Scan for the cell matching the given text and deliver its [X, Y] coordinate at center. 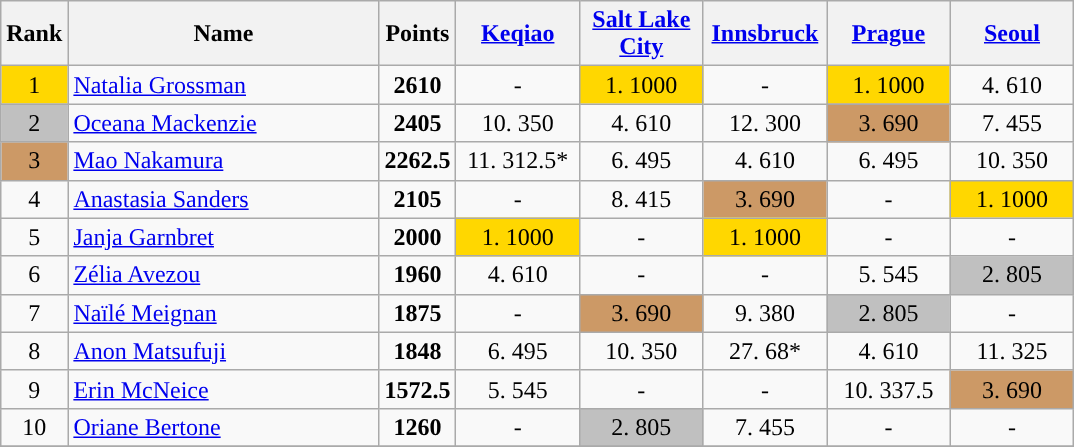
2105 [418, 199]
2405 [418, 123]
Anon Matsufuji [224, 351]
Keqiao [518, 34]
Erin McNeice [224, 389]
9 [34, 389]
2262.5 [418, 161]
Janja Garnbret [224, 237]
1848 [418, 351]
Innsbruck [765, 34]
7 [34, 313]
6 [34, 275]
1960 [418, 275]
Points [418, 34]
4 [34, 199]
1875 [418, 313]
10. 337.5 [889, 389]
Name [224, 34]
27. 68* [765, 351]
Naïlé Meignan [224, 313]
5 [34, 237]
Natalia Grossman [224, 85]
2610 [418, 85]
2000 [418, 237]
Rank [34, 34]
12. 300 [765, 123]
Seoul [1012, 34]
8 [34, 351]
Oceana Mackenzie [224, 123]
1572.5 [418, 389]
11. 325 [1012, 351]
1260 [418, 427]
Zélia Avezou [224, 275]
11. 312.5* [518, 161]
8. 415 [642, 199]
2 [34, 123]
Oriane Bertone [224, 427]
9. 380 [765, 313]
Prague [889, 34]
1 [34, 85]
Mao Nakamura [224, 161]
Anastasia Sanders [224, 199]
10 [34, 427]
Salt Lake City [642, 34]
3 [34, 161]
